For the text-containing cell, return its midpoint in [x, y] coordinate format. 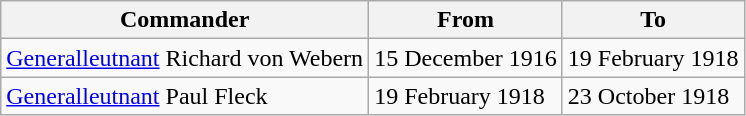
To [653, 20]
Generalleutnant Richard von Webern [185, 58]
15 December 1916 [466, 58]
Generalleutnant Paul Fleck [185, 96]
23 October 1918 [653, 96]
Commander [185, 20]
From [466, 20]
